Pinpoint the cell where the given text exists, returning its (X, Y) midpoint coordinate. 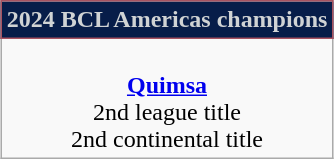
Quimsa 2nd league title2nd continental title (167, 98)
2024 BCL Americas champions (167, 20)
